Pinpoint the cell where the given text exists, returning its [X, Y] midpoint coordinate. 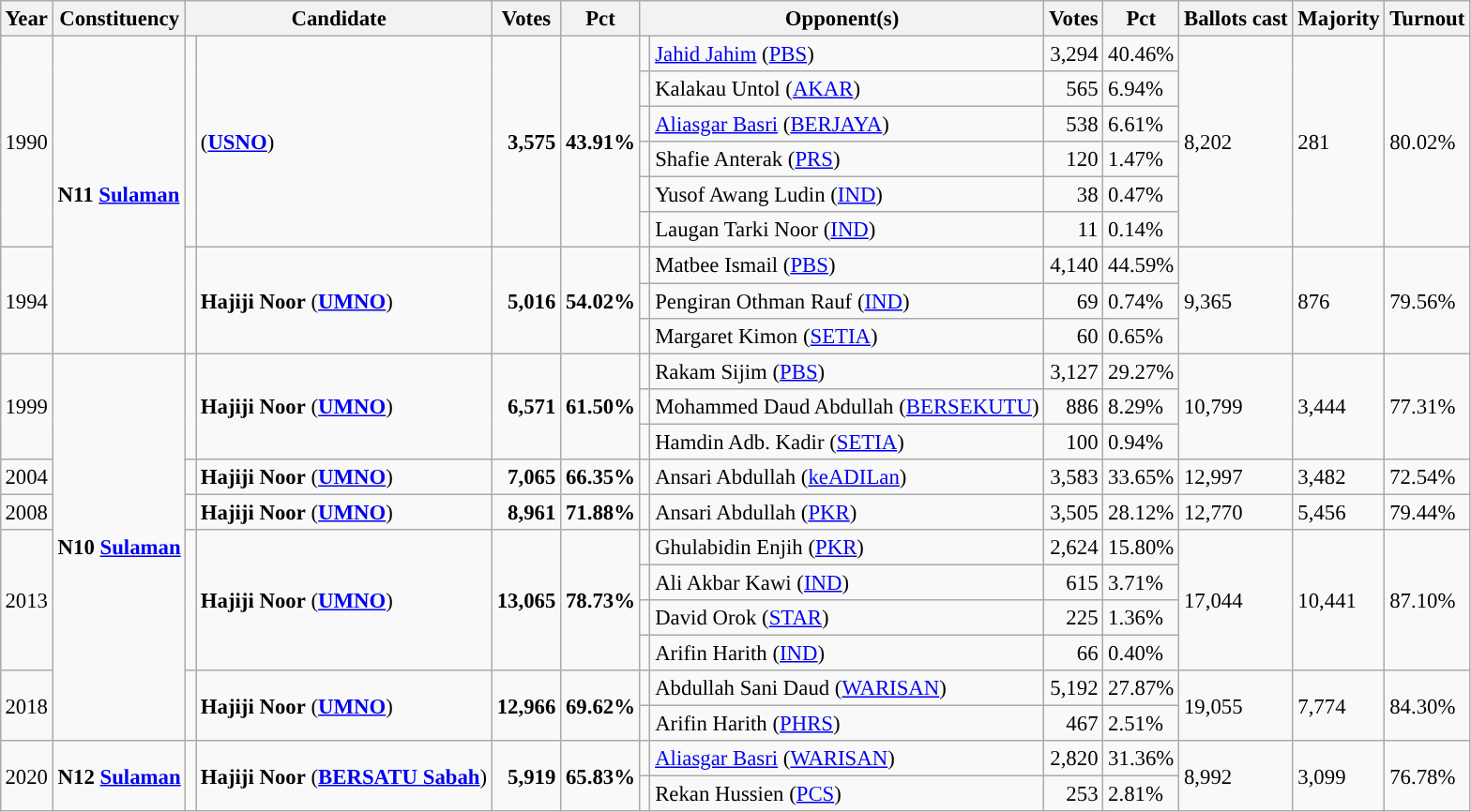
281 [1339, 142]
Constituency [119, 19]
2.81% [1141, 794]
2,820 [1073, 759]
Laugan Tarki Noor (IND) [847, 230]
61.50% [600, 407]
Candidate [339, 19]
60 [1073, 336]
253 [1073, 794]
3,444 [1339, 407]
76.78% [1428, 776]
19,055 [1236, 705]
1994 [26, 300]
565 [1073, 89]
8,992 [1236, 776]
225 [1073, 618]
3,294 [1073, 53]
9,365 [1236, 300]
12,997 [1236, 476]
0.40% [1141, 653]
1999 [26, 407]
27.87% [1141, 688]
0.65% [1141, 336]
3.71% [1141, 582]
Ansari Abdullah (keADILan) [847, 476]
2020 [26, 776]
6.61% [1141, 125]
Yusof Awang Ludin (IND) [847, 195]
17,044 [1236, 600]
Ansari Abdullah (PKR) [847, 512]
15.80% [1141, 548]
3,583 [1073, 476]
10,441 [1339, 600]
3,482 [1339, 476]
87.10% [1428, 600]
0.94% [1141, 442]
Hamdin Adb. Kadir (SETIA) [847, 442]
8,961 [525, 512]
1.36% [1141, 618]
72.54% [1428, 476]
Arifin Harith (PHRS) [847, 724]
Arifin Harith (IND) [847, 653]
Turnout [1428, 19]
40.46% [1141, 53]
29.27% [1141, 371]
33.65% [1141, 476]
12,770 [1236, 512]
2004 [26, 476]
8.29% [1141, 406]
7,065 [525, 476]
Hajiji Noor (BERSATU Sabah) [344, 776]
2013 [26, 600]
28.12% [1141, 512]
Kalakau Untol (AKAR) [847, 89]
538 [1073, 125]
Rakam Sijim (PBS) [847, 371]
69.62% [600, 705]
N12 Sulaman [119, 776]
0.74% [1141, 301]
3,505 [1073, 512]
615 [1073, 582]
38 [1073, 195]
Pengiran Othman Rauf (IND) [847, 301]
69 [1073, 301]
0.47% [1141, 195]
Opponent(s) [842, 19]
Abdullah Sani Daud (WARISAN) [847, 688]
13,065 [525, 600]
Ghulabidin Enjih (PKR) [847, 548]
1990 [26, 142]
8,202 [1236, 142]
7,774 [1339, 705]
2018 [26, 705]
31.36% [1141, 759]
Mohammed Daud Abdullah (BERSEKUTU) [847, 406]
5,016 [525, 300]
12,966 [525, 705]
2008 [26, 512]
Aliasgar Basri (WARISAN) [847, 759]
886 [1073, 406]
79.56% [1428, 300]
66 [1073, 653]
11 [1073, 230]
Rekan Hussien (PCS) [847, 794]
43.91% [600, 142]
77.31% [1428, 407]
Ballots cast [1236, 19]
65.83% [600, 776]
3,127 [1073, 371]
79.44% [1428, 512]
100 [1073, 442]
467 [1073, 724]
(USNO) [344, 142]
Matbee Ismail (PBS) [847, 265]
Majority [1339, 19]
0.14% [1141, 230]
Aliasgar Basri (BERJAYA) [847, 125]
Ali Akbar Kawi (IND) [847, 582]
5,919 [525, 776]
1.47% [1141, 159]
10,799 [1236, 407]
N10 Sulaman [119, 548]
3,099 [1339, 776]
54.02% [600, 300]
3,575 [525, 142]
44.59% [1141, 265]
6,571 [525, 407]
5,192 [1073, 688]
120 [1073, 159]
5,456 [1339, 512]
4,140 [1073, 265]
6.94% [1141, 89]
2,624 [1073, 548]
Jahid Jahim (PBS) [847, 53]
2.51% [1141, 724]
84.30% [1428, 705]
876 [1339, 300]
71.88% [600, 512]
66.35% [600, 476]
Margaret Kimon (SETIA) [847, 336]
David Orok (STAR) [847, 618]
Year [26, 19]
78.73% [600, 600]
Shafie Anterak (PRS) [847, 159]
N11 Sulaman [119, 194]
80.02% [1428, 142]
